Extract the (X, Y) coordinate from the center of the cell holding the provided text.  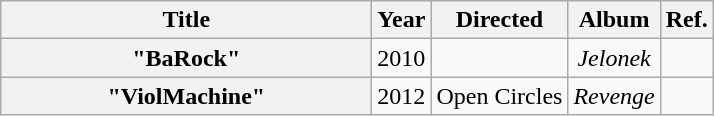
Open Circles (500, 96)
Revenge (614, 96)
"ViolMachine" (186, 96)
Album (614, 20)
2010 (402, 58)
Jelonek (614, 58)
Year (402, 20)
2012 (402, 96)
Directed (500, 20)
"BaRock" (186, 58)
Title (186, 20)
Ref. (686, 20)
